Return (x, y) of the center of cell containing provided text 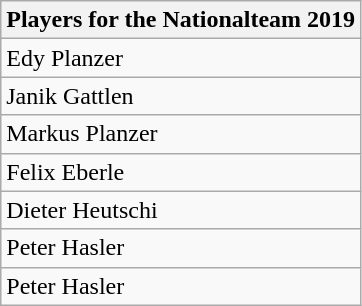
Markus Planzer (181, 134)
Edy Planzer (181, 58)
Felix Eberle (181, 172)
Janik Gattlen (181, 96)
Dieter Heutschi (181, 210)
Players for the Nationalteam 2019 (181, 20)
